Extract the (X, Y) coordinate from the center of the cell holding the provided text.  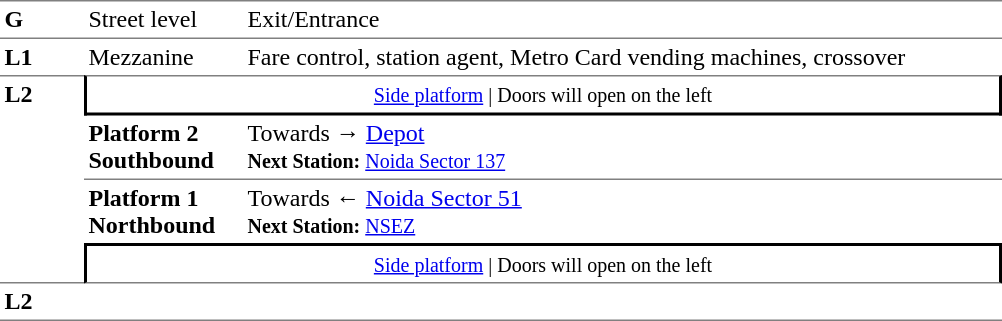
Towards → DepotNext Station: Noida Sector 137 (622, 148)
Towards ← Noida Sector 51Next Station: NSEZ (622, 212)
Mezzanine (164, 57)
L2 (42, 179)
Platform 2Southbound (164, 148)
G (42, 20)
L1 (42, 57)
Street level (164, 20)
Platform 1Northbound (164, 212)
Exit/Entrance (622, 20)
Fare control, station agent, Metro Card vending machines, crossover (622, 57)
